Locate the cell with the specified text and output its (x, y) center coordinate. 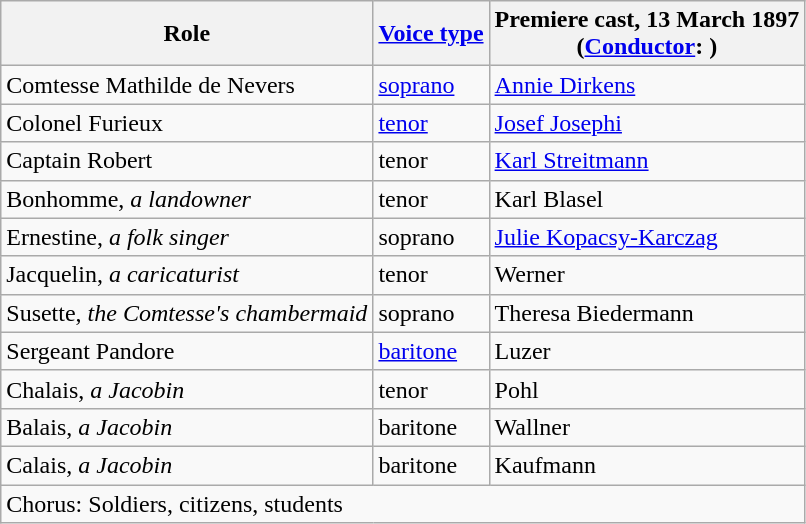
Ernestine, a folk singer (187, 237)
Julie Kopacsy-Karczag (647, 237)
Bonhomme, a landowner (187, 199)
Pohl (647, 389)
Kaufmann (647, 465)
Chalais, a Jacobin (187, 389)
Annie Dirkens (647, 85)
Wallner (647, 427)
Premiere cast, 13 March 1897(Conductor: ) (647, 34)
Captain Robert (187, 161)
Theresa Biedermann (647, 313)
Comtesse Mathilde de Nevers (187, 85)
Werner (647, 275)
Susette, the Comtesse's chambermaid (187, 313)
Balais, a Jacobin (187, 427)
Voice type (431, 34)
Jacquelin, a caricaturist (187, 275)
Karl Streitmann (647, 161)
Colonel Furieux (187, 123)
Josef Josephi (647, 123)
Luzer (647, 351)
Role (187, 34)
Karl Blasel (647, 199)
Chorus: Soldiers, citizens, students (403, 503)
Sergeant Pandore (187, 351)
Calais, a Jacobin (187, 465)
